Determine the (x, y) coordinate at the center of the cell enclosing the given text.  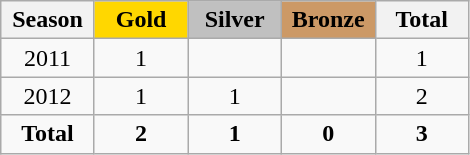
3 (422, 134)
2012 (48, 96)
0 (328, 134)
2011 (48, 58)
Bronze (328, 20)
Season (48, 20)
Silver (235, 20)
Gold (141, 20)
